Extract the (x, y) coordinate from the center of the cell holding the provided text.  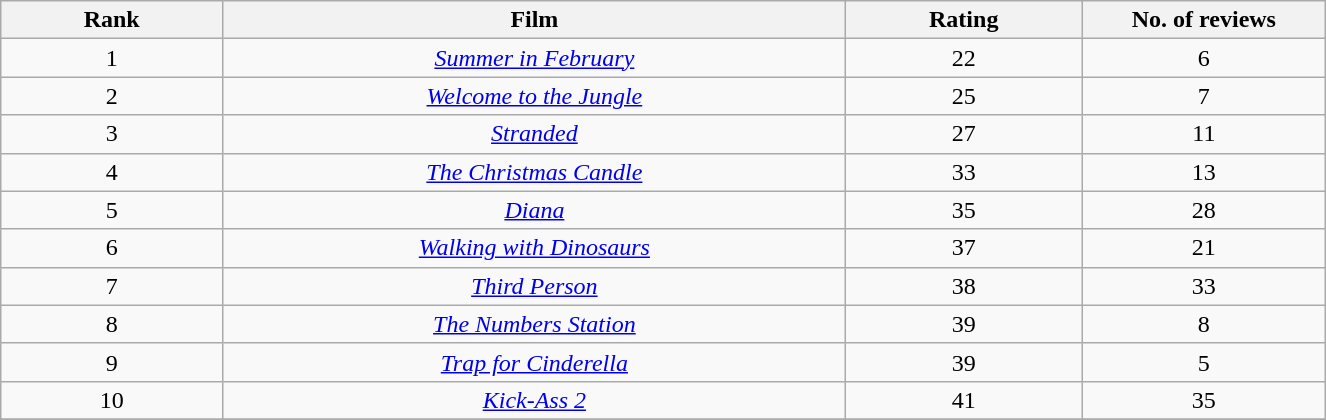
21 (1204, 248)
25 (964, 96)
Welcome to the Jungle (534, 96)
Diana (534, 210)
28 (1204, 210)
Walking with Dinosaurs (534, 248)
13 (1204, 172)
11 (1204, 134)
3 (112, 134)
Film (534, 20)
38 (964, 286)
The Numbers Station (534, 324)
Rating (964, 20)
2 (112, 96)
Kick-Ass 2 (534, 400)
Third Person (534, 286)
37 (964, 248)
27 (964, 134)
No. of reviews (1204, 20)
Stranded (534, 134)
1 (112, 58)
4 (112, 172)
Rank (112, 20)
22 (964, 58)
Summer in February (534, 58)
The Christmas Candle (534, 172)
Trap for Cinderella (534, 362)
41 (964, 400)
10 (112, 400)
9 (112, 362)
